From the cell containing the given text, extract its center point as (X, Y) coordinate. 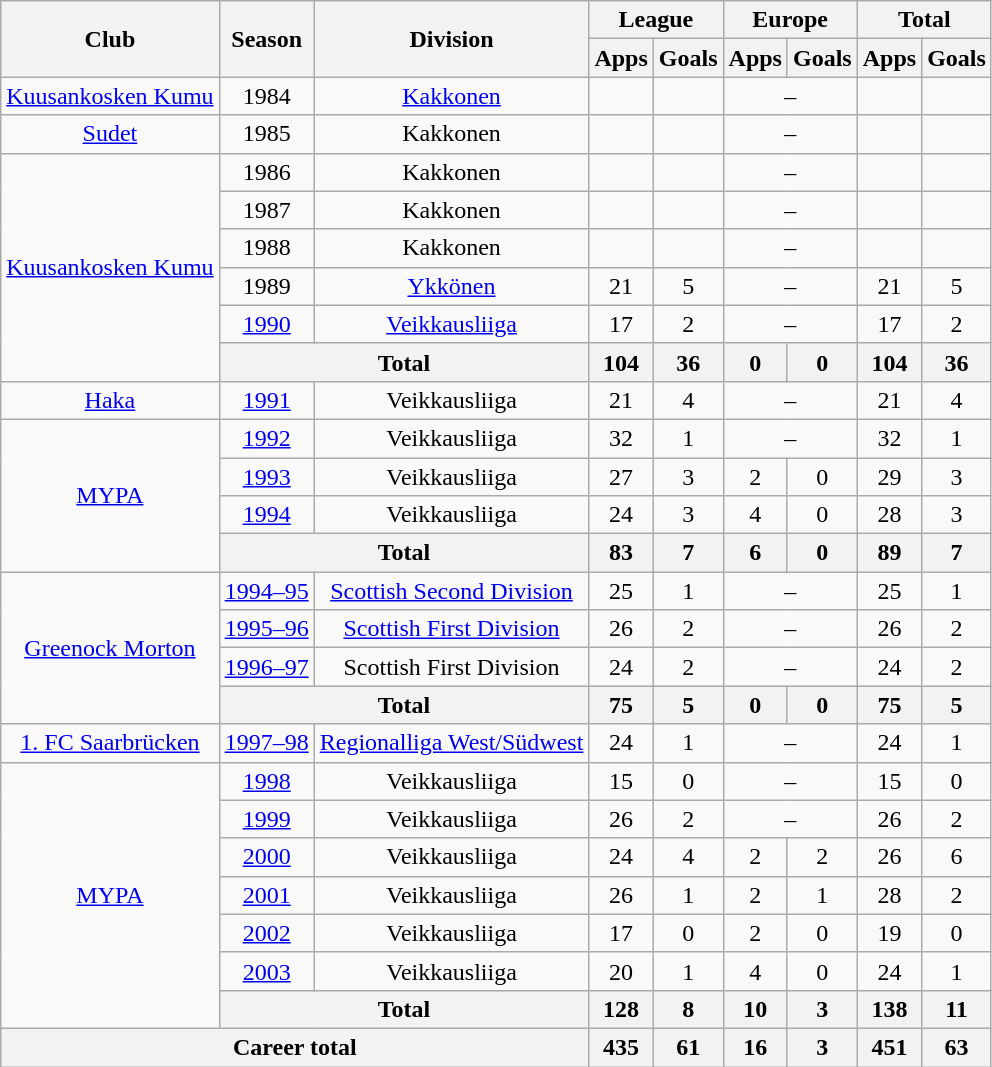
1998 (266, 781)
Sudet (110, 134)
Club (110, 39)
27 (621, 477)
89 (889, 553)
Haka (110, 400)
1993 (266, 477)
61 (688, 1047)
2001 (266, 895)
1990 (266, 324)
83 (621, 553)
1994 (266, 515)
Career total (295, 1047)
Regionalliga West/Südwest (452, 743)
Division (452, 39)
63 (957, 1047)
2003 (266, 971)
2000 (266, 857)
435 (621, 1047)
20 (621, 971)
1991 (266, 400)
1987 (266, 210)
128 (621, 1009)
1996–97 (266, 667)
Greenock Morton (110, 648)
1994–95 (266, 591)
Scottish Second Division (452, 591)
1997–98 (266, 743)
1984 (266, 96)
1988 (266, 248)
19 (889, 933)
1992 (266, 438)
1. FC Saarbrücken (110, 743)
1986 (266, 172)
1995–96 (266, 629)
138 (889, 1009)
2002 (266, 933)
8 (688, 1009)
Europe (790, 20)
Ykkönen (452, 286)
10 (755, 1009)
29 (889, 477)
451 (889, 1047)
1985 (266, 134)
11 (957, 1009)
Season (266, 39)
1999 (266, 819)
16 (755, 1047)
League (656, 20)
1989 (266, 286)
